Search for the cell housing the specified text and yield its [X, Y] center coordinate. 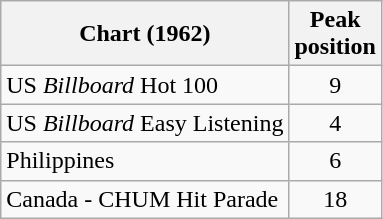
Peakposition [335, 34]
18 [335, 199]
Chart (1962) [145, 34]
Canada - CHUM Hit Parade [145, 199]
US Billboard Hot 100 [145, 85]
6 [335, 161]
9 [335, 85]
Philippines [145, 161]
US Billboard Easy Listening [145, 123]
4 [335, 123]
